Locate the cell with the specified text and output its (x, y) center coordinate. 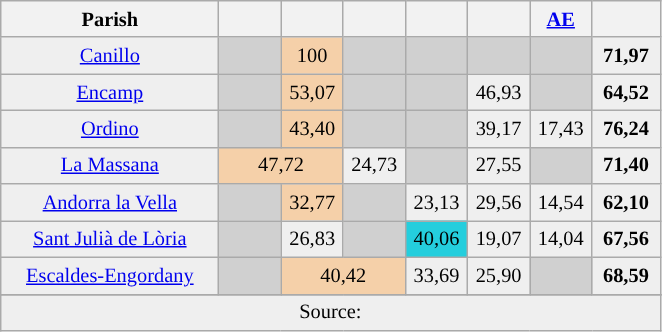
Sant Julià de Lòria (110, 238)
Source: (330, 312)
100 (312, 56)
43,40 (312, 128)
Canillo (110, 56)
76,24 (626, 128)
27,55 (499, 166)
17,43 (561, 128)
14,54 (561, 202)
AE (561, 18)
71,40 (626, 166)
53,07 (312, 92)
25,90 (499, 276)
24,73 (374, 166)
Encamp (110, 92)
67,56 (626, 238)
64,52 (626, 92)
La Massana (110, 166)
14,04 (561, 238)
47,72 (281, 166)
39,17 (499, 128)
33,69 (436, 276)
Escaldes-Engordany (110, 276)
32,77 (312, 202)
23,13 (436, 202)
40,42 (343, 276)
26,83 (312, 238)
Parish (110, 18)
40,06 (436, 238)
Ordino (110, 128)
19,07 (499, 238)
68,59 (626, 276)
46,93 (499, 92)
62,10 (626, 202)
Andorra la Vella (110, 202)
29,56 (499, 202)
71,97 (626, 56)
